Identify which cell holds the provided text, then report its (X, Y) central coordinate. 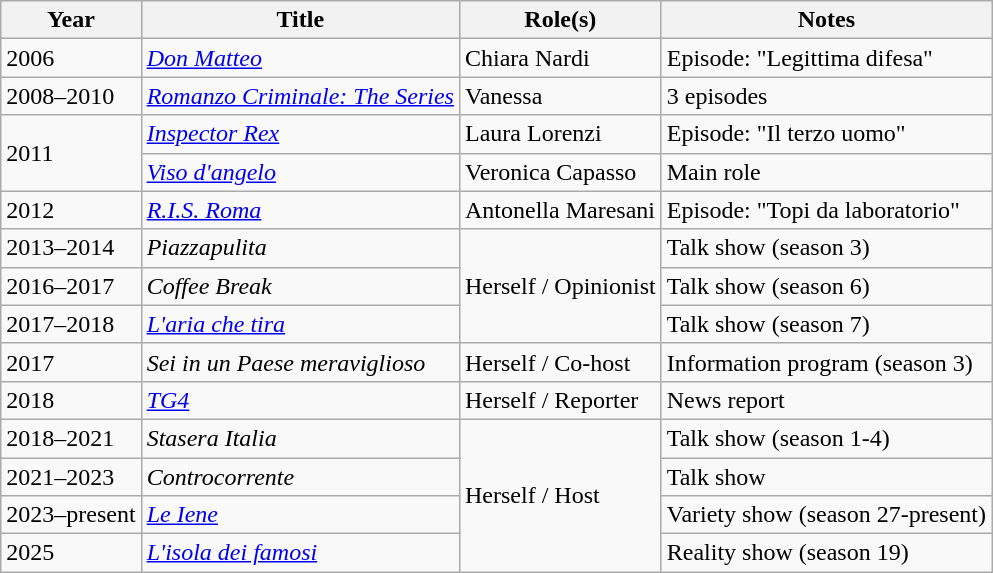
Episode: "Topi da laboratorio" (826, 210)
2008–2010 (71, 96)
Variety show (season 27-present) (826, 515)
Coffee Break (300, 286)
Veronica Capasso (560, 172)
3 episodes (826, 96)
2012 (71, 210)
2011 (71, 153)
Stasera Italia (300, 438)
Herself / Reporter (560, 400)
Laura Lorenzi (560, 134)
Controcorrente (300, 477)
Year (71, 20)
Information program (season 3) (826, 362)
2017 (71, 362)
R.I.S. Roma (300, 210)
2016–2017 (71, 286)
Talk show (season 1-4) (826, 438)
Don Matteo (300, 58)
Talk show (season 7) (826, 324)
Episode: "Legittima difesa" (826, 58)
2018–2021 (71, 438)
Piazzapulita (300, 248)
Vanessa (560, 96)
2017–2018 (71, 324)
2023–present (71, 515)
Herself / Opinionist (560, 286)
Romanzo Criminale: The Series (300, 96)
L'isola dei famosi (300, 553)
Sei in un Paese meraviglioso (300, 362)
Role(s) (560, 20)
Viso d'angelo (300, 172)
2006 (71, 58)
Herself / Co-host (560, 362)
Herself / Host (560, 495)
2025 (71, 553)
L'aria che tira (300, 324)
Inspector Rex (300, 134)
Chiara Nardi (560, 58)
Talk show (season 6) (826, 286)
2013–2014 (71, 248)
Talk show (826, 477)
Title (300, 20)
Episode: "Il terzo uomo" (826, 134)
Antonella Maresani (560, 210)
Notes (826, 20)
2021–2023 (71, 477)
Talk show (season 3) (826, 248)
Le Iene (300, 515)
News report (826, 400)
Main role (826, 172)
Reality show (season 19) (826, 553)
2018 (71, 400)
TG4 (300, 400)
